Identify which cell holds the provided text, then report its [X, Y] central coordinate. 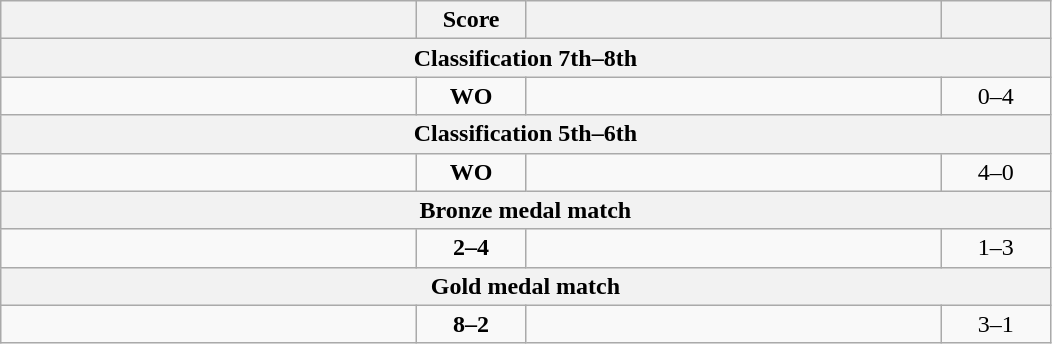
Classification 5th–6th [526, 134]
Gold medal match [526, 286]
2–4 [472, 248]
0–4 [996, 96]
Classification 7th–8th [526, 58]
4–0 [996, 172]
3–1 [996, 324]
1–3 [996, 248]
Bronze medal match [526, 210]
8–2 [472, 324]
Score [472, 20]
